Identify which cell holds the provided text, then report its (X, Y) central coordinate. 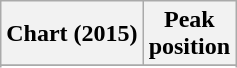
Chart (2015) (72, 34)
Peakposition (189, 34)
